Locate the cell with the specified text and output its (x, y) center coordinate. 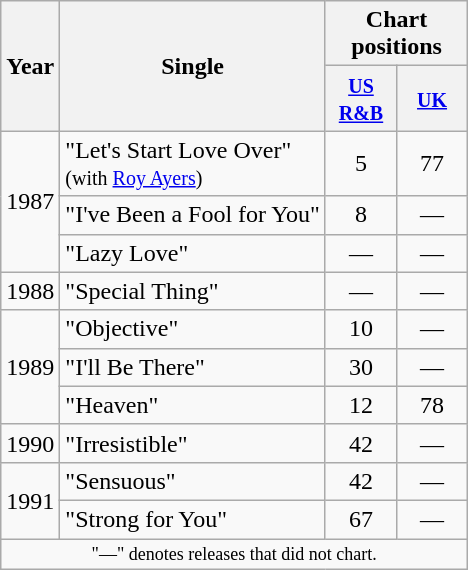
12 (360, 405)
77 (432, 164)
1987 (30, 202)
"I'll Be There" (193, 367)
"—" denotes releases that did not chart. (234, 554)
"Special Thing" (193, 291)
1989 (30, 367)
30 (360, 367)
"Heaven" (193, 405)
"Strong for You" (193, 519)
"Irresistible" (193, 443)
10 (360, 329)
Year (30, 66)
"Sensuous" (193, 481)
Chart positions (396, 34)
"Let's Start Love Over" (with Roy Ayers) (193, 164)
"Objective" (193, 329)
"I've Been a Fool for You" (193, 215)
US R&B (360, 98)
5 (360, 164)
1991 (30, 500)
1988 (30, 291)
"Lazy Love" (193, 253)
67 (360, 519)
1990 (30, 443)
UK (432, 98)
78 (432, 405)
8 (360, 215)
Single (193, 66)
